Return (x, y) of the center of cell containing provided text 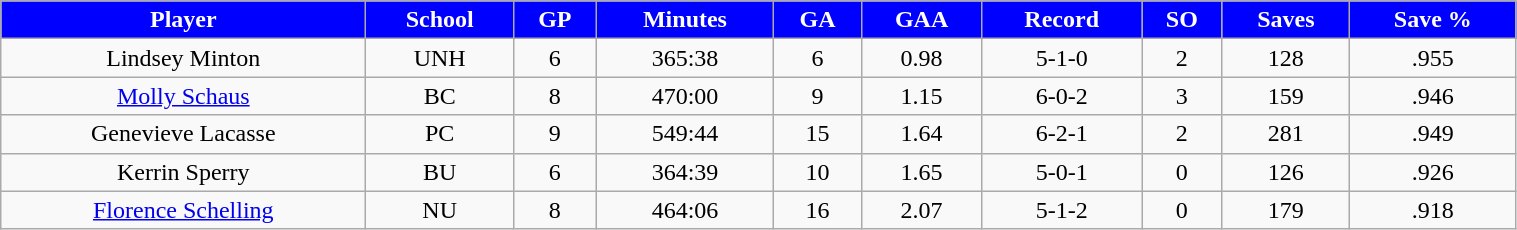
Save % (1433, 20)
5-1-0 (1062, 58)
0.98 (921, 58)
281 (1286, 134)
179 (1286, 210)
16 (818, 210)
Player (184, 20)
15 (818, 134)
3 (1182, 96)
6-2-1 (1062, 134)
.949 (1433, 134)
.955 (1433, 58)
6-0-2 (1062, 96)
SO (1182, 20)
10 (818, 172)
5-1-2 (1062, 210)
2.07 (921, 210)
364:39 (684, 172)
.926 (1433, 172)
NU (440, 210)
School (440, 20)
.918 (1433, 210)
UNH (440, 58)
Kerrin Sperry (184, 172)
126 (1286, 172)
GP (554, 20)
159 (1286, 96)
.946 (1433, 96)
Genevieve Lacasse (184, 134)
Florence Schelling (184, 210)
549:44 (684, 134)
PC (440, 134)
464:06 (684, 210)
BC (440, 96)
1.64 (921, 134)
GA (818, 20)
BU (440, 172)
GAA (921, 20)
365:38 (684, 58)
470:00 (684, 96)
128 (1286, 58)
Lindsey Minton (184, 58)
Minutes (684, 20)
5-0-1 (1062, 172)
1.15 (921, 96)
Molly Schaus (184, 96)
Record (1062, 20)
Saves (1286, 20)
1.65 (921, 172)
